Return (X, Y) of the center of cell containing provided text 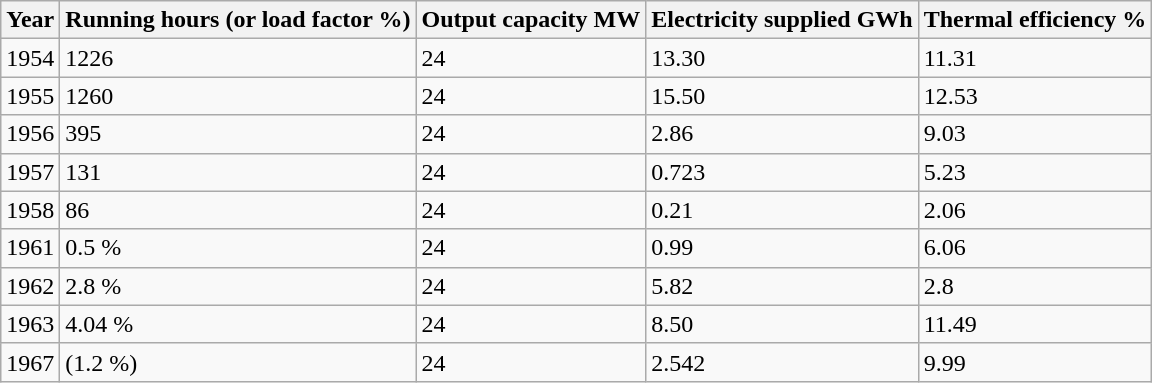
395 (238, 134)
2.06 (1035, 210)
Running hours (or load factor %) (238, 20)
1260 (238, 96)
13.30 (782, 58)
9.03 (1035, 134)
1962 (30, 286)
Year (30, 20)
Output capacity MW (531, 20)
1226 (238, 58)
2.8 % (238, 286)
12.53 (1035, 96)
(1.2 %) (238, 362)
4.04 % (238, 324)
15.50 (782, 96)
2.542 (782, 362)
Electricity supplied GWh (782, 20)
2.86 (782, 134)
11.31 (1035, 58)
0.21 (782, 210)
8.50 (782, 324)
86 (238, 210)
1961 (30, 248)
2.8 (1035, 286)
1963 (30, 324)
1957 (30, 172)
5.23 (1035, 172)
5.82 (782, 286)
0.99 (782, 248)
1955 (30, 96)
6.06 (1035, 248)
1967 (30, 362)
131 (238, 172)
0.5 % (238, 248)
9.99 (1035, 362)
Thermal efficiency % (1035, 20)
1954 (30, 58)
1956 (30, 134)
11.49 (1035, 324)
0.723 (782, 172)
1958 (30, 210)
